Detect which cell encompasses the target text, then output its (x, y) center coordinate. 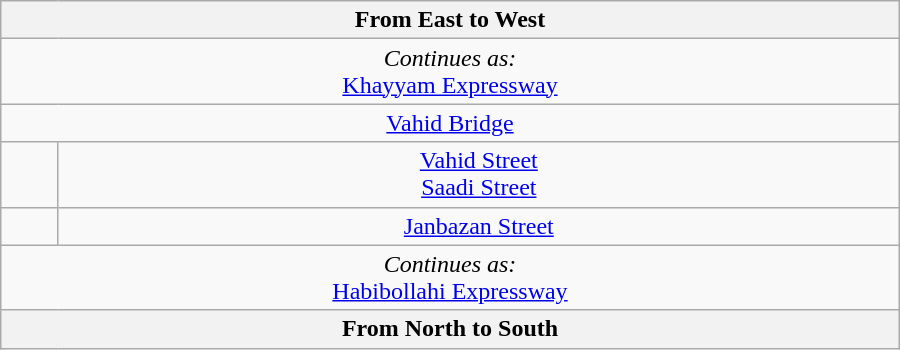
Janbazan Street (478, 226)
Vahid Street Saadi Street (478, 174)
From East to West (450, 20)
Continues as: Habibollahi Expressway (450, 278)
Continues as: Khayyam Expressway (450, 72)
Vahid Bridge (450, 123)
From North to South (450, 329)
